Extract the (x, y) coordinate from the center of the cell holding the provided text.  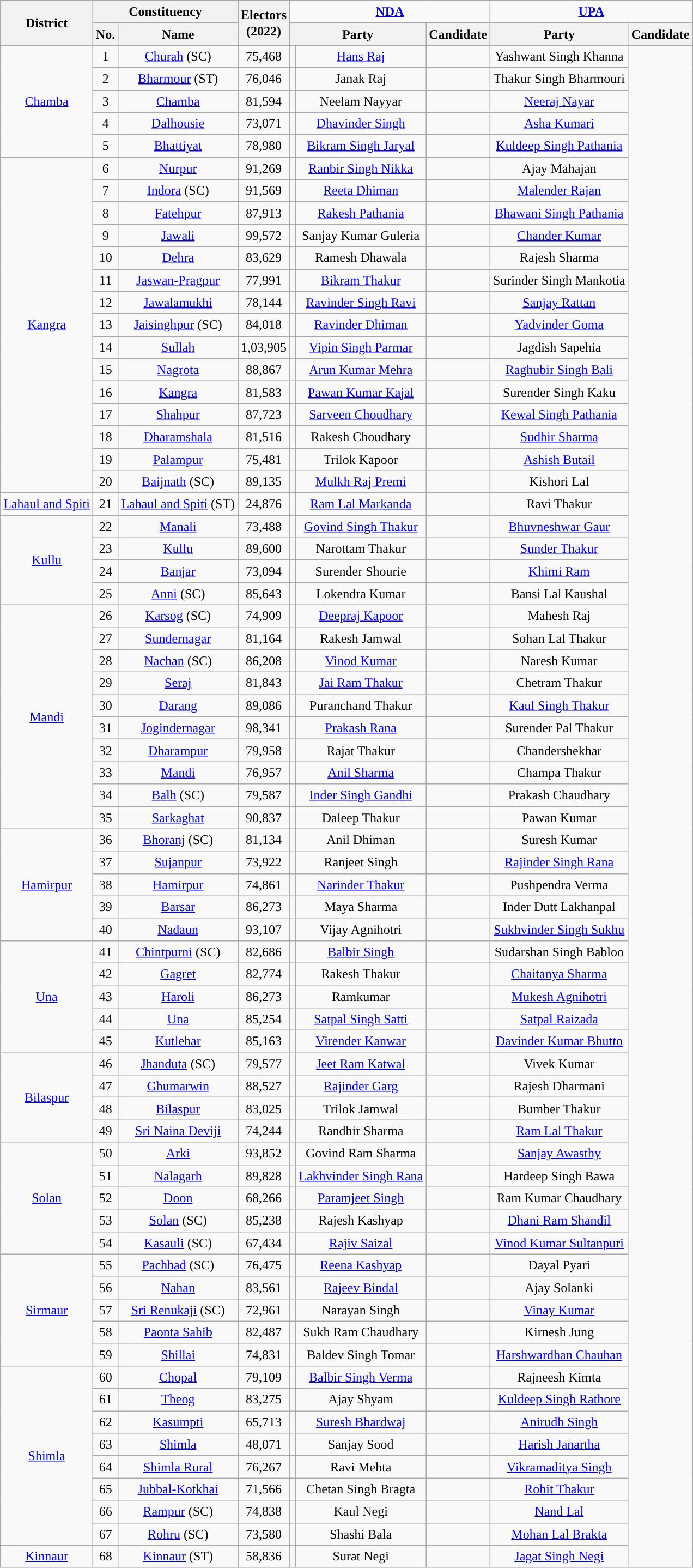
79,109 (264, 1377)
Kasumpti (178, 1422)
23 (105, 548)
Davinder Kumar Bhutto (559, 1041)
Rakesh Pathania (361, 213)
64 (105, 1467)
Rajiv Saizal (361, 1243)
5 (105, 146)
Nand Lal (559, 1511)
Pushpendra Verma (559, 884)
57 (105, 1310)
Surinder Singh Mankotia (559, 280)
Kinnaur (47, 1556)
Vivek Kumar (559, 1064)
76,267 (264, 1467)
Rajinder Garg (361, 1086)
Vipin Singh Parmar (361, 348)
Paonta Sahib (178, 1332)
63 (105, 1445)
Sudhir Sharma (559, 437)
Vinod Kumar (361, 661)
17 (105, 414)
Indora (SC) (178, 191)
Rajat Thakur (361, 750)
Prakash Chaudhary (559, 795)
Palampur (178, 459)
38 (105, 884)
Bhattiyat (178, 146)
Pachhad (SC) (178, 1265)
85,254 (264, 1020)
Sullah (178, 348)
Jhanduta (SC) (178, 1064)
24,876 (264, 504)
Ram Lal Thakur (559, 1131)
48,071 (264, 1445)
Kinnaur (ST) (178, 1556)
District (47, 23)
Vikramaditya Singh (559, 1467)
93,852 (264, 1154)
Sarkaghat (178, 818)
Bumber Thakur (559, 1109)
48 (105, 1109)
Bikram Singh Jaryal (361, 146)
62 (105, 1422)
Vinod Kumar Sultanpuri (559, 1243)
Chopal (178, 1377)
Kuldeep Singh Pathania (559, 146)
Surender Pal Thakur (559, 728)
Neelam Nayyar (361, 101)
87,723 (264, 414)
Dhani Ram Shandil (559, 1220)
Rakesh Jamwal (361, 638)
Solan (SC) (178, 1220)
Balbir Singh Verma (361, 1377)
37 (105, 863)
Kuldeep Singh Rathore (559, 1400)
Karsog (SC) (178, 616)
Jubbal-Kotkhai (178, 1489)
Chander Kumar (559, 236)
85,643 (264, 593)
65 (105, 1489)
Balh (SC) (178, 795)
Naresh Kumar (559, 661)
74,861 (264, 884)
43 (105, 997)
88,867 (264, 370)
Lakhvinder Singh Rana (361, 1175)
77,991 (264, 280)
Lahaul and Spiti (47, 504)
Bharmour (ST) (178, 79)
Anil Dhiman (361, 840)
1,03,905 (264, 348)
2 (105, 79)
Prakash Rana (361, 728)
Surender Shourie (361, 571)
81,134 (264, 840)
Raghubir Singh Bali (559, 370)
Dehra (178, 257)
75,481 (264, 459)
Sanjay Sood (361, 1445)
Rohru (SC) (178, 1534)
Hans Raj (361, 57)
81,583 (264, 393)
16 (105, 393)
Ajay Solanki (559, 1288)
Yadvinder Goma (559, 325)
Haroli (178, 997)
Narottam Thakur (361, 548)
9 (105, 236)
68 (105, 1556)
27 (105, 638)
22 (105, 527)
85,238 (264, 1220)
79,577 (264, 1064)
19 (105, 459)
83,629 (264, 257)
Churah (SC) (178, 57)
89,135 (264, 482)
Rajesh Kashyap (361, 1220)
Mohan Lal Brakta (559, 1534)
Daleep Thakur (361, 818)
Chaitanya Sharma (559, 974)
55 (105, 1265)
Ram Kumar Chaudhary (559, 1198)
83,561 (264, 1288)
Solan (47, 1198)
46 (105, 1064)
81,843 (264, 684)
Satpal Raizada (559, 1020)
Ramesh Dhawala (361, 257)
Jogindernagar (178, 728)
Khimi Ram (559, 571)
Sunder Thakur (559, 548)
85,163 (264, 1041)
66 (105, 1511)
Sanjay Rattan (559, 303)
Rajesh Dharmani (559, 1086)
Jagat Singh Negi (559, 1556)
40 (105, 929)
76,957 (264, 773)
NDA (390, 12)
26 (105, 616)
Anirudh Singh (559, 1422)
Suresh Kumar (559, 840)
Sukh Ram Chaudhary (361, 1332)
Sri Naina Deviji (178, 1131)
Ravinder Singh Ravi (361, 303)
Govind Ram Sharma (361, 1154)
Sri Renukaji (SC) (178, 1310)
Bansi Lal Kaushal (559, 593)
Narinder Thakur (361, 884)
Govind Singh Thakur (361, 527)
75,468 (264, 57)
Pawan Kumar Kajal (361, 393)
Ravinder Dhiman (361, 325)
33 (105, 773)
Ramkumar (361, 997)
Harish Janartha (559, 1445)
Sanjay Awasthy (559, 1154)
Chetram Thakur (559, 684)
54 (105, 1243)
74,838 (264, 1511)
74,909 (264, 616)
73,094 (264, 571)
73,488 (264, 527)
Dalhousie (178, 123)
36 (105, 840)
25 (105, 593)
78,144 (264, 303)
73,071 (264, 123)
71,566 (264, 1489)
89,828 (264, 1175)
1 (105, 57)
18 (105, 437)
82,686 (264, 952)
3 (105, 101)
39 (105, 907)
Neeraj Nayar (559, 101)
Ravi Thakur (559, 504)
Inder Singh Gandhi (361, 795)
Rampur (SC) (178, 1511)
Baijnath (SC) (178, 482)
Trilok Kapoor (361, 459)
10 (105, 257)
Jaisinghpur (SC) (178, 325)
83,275 (264, 1400)
49 (105, 1131)
Sundernagar (178, 638)
7 (105, 191)
Sirmaur (47, 1310)
Kirnesh Jung (559, 1332)
Jeet Ram Katwal (361, 1064)
67,434 (264, 1243)
Fatehpur (178, 213)
Suresh Bhardwaj (361, 1422)
98,341 (264, 728)
Sukhvinder Singh Sukhu (559, 929)
Ajay Mahajan (559, 168)
89,086 (264, 705)
UPA (591, 12)
12 (105, 303)
Rohit Thakur (559, 1489)
Dharamshala (178, 437)
Nahan (178, 1288)
Harshwardhan Chauhan (559, 1354)
72,961 (264, 1310)
Lokendra Kumar (361, 593)
32 (105, 750)
58 (105, 1332)
Ranjeet Singh (361, 863)
Rajneesh Kimta (559, 1377)
Jai Ram Thakur (361, 684)
81,594 (264, 101)
Sohan Lal Thakur (559, 638)
Lahaul and Spiti (ST) (178, 504)
53 (105, 1220)
41 (105, 952)
87,913 (264, 213)
Doon (178, 1198)
Kewal Singh Pathania (559, 414)
4 (105, 123)
79,958 (264, 750)
Baldev Singh Tomar (361, 1354)
Theog (178, 1400)
Sarveen Choudhary (361, 414)
82,774 (264, 974)
Kaul Singh Thakur (559, 705)
60 (105, 1377)
Malender Rajan (559, 191)
13 (105, 325)
58,836 (264, 1556)
Yashwant Singh Khanna (559, 57)
Bhoranj (SC) (178, 840)
Vinay Kumar (559, 1310)
91,569 (264, 191)
Jaswan-Pragpur (178, 280)
Nurpur (178, 168)
81,164 (264, 638)
Seraj (178, 684)
Mahesh Raj (559, 616)
6 (105, 168)
Bhuvneshwar Gaur (559, 527)
Sudarshan Singh Babloo (559, 952)
Puranchand Thakur (361, 705)
83,025 (264, 1109)
14 (105, 348)
47 (105, 1086)
Janak Raj (361, 79)
Virender Kanwar (361, 1041)
Ranbir Singh Nikka (361, 168)
90,837 (264, 818)
Barsar (178, 907)
15 (105, 370)
Kutlehar (178, 1041)
Reena Kashyap (361, 1265)
Kaul Negi (361, 1511)
Arun Kumar Mehra (361, 370)
Name (178, 34)
79,587 (264, 795)
84,018 (264, 325)
59 (105, 1354)
82,487 (264, 1332)
Ravi Mehta (361, 1467)
Dharampur (178, 750)
Satpal Singh Satti (361, 1020)
Jawali (178, 236)
Anni (SC) (178, 593)
50 (105, 1154)
Ghumarwin (178, 1086)
Manali (178, 527)
Vijay Agnihotri (361, 929)
Mukesh Agnihotri (559, 997)
Mulkh Raj Premi (361, 482)
65,713 (264, 1422)
Ashish Butail (559, 459)
Bikram Thakur (361, 280)
93,107 (264, 929)
Jagdish Sapehia (559, 348)
Balbir Singh (361, 952)
Narayan Singh (361, 1310)
8 (105, 213)
Maya Sharma (361, 907)
Sanjay Kumar Guleria (361, 236)
Chandershekhar (559, 750)
Inder Dutt Lakhanpal (559, 907)
Dayal Pyari (559, 1265)
88,527 (264, 1086)
35 (105, 818)
86,208 (264, 661)
21 (105, 504)
Dhavinder Singh (361, 123)
Rajinder Singh Rana (559, 863)
51 (105, 1175)
Anil Sharma (361, 773)
45 (105, 1041)
Constituency (165, 12)
Ajay Shyam (361, 1400)
76,046 (264, 79)
Thakur Singh Bharmouri (559, 79)
Reeta Dhiman (361, 191)
Electors(2022) (264, 23)
30 (105, 705)
91,269 (264, 168)
68,266 (264, 1198)
Bhawani Singh Pathania (559, 213)
No. (105, 34)
Nagrota (178, 370)
67 (105, 1534)
Pawan Kumar (559, 818)
Asha Kumari (559, 123)
Surender Singh Kaku (559, 393)
52 (105, 1198)
Kishori Lal (559, 482)
Nalagarh (178, 1175)
Darang (178, 705)
Trilok Jamwal (361, 1109)
78,980 (264, 146)
Shillai (178, 1354)
Kasauli (SC) (178, 1243)
Surat Negi (361, 1556)
Chintpurni (SC) (178, 952)
Sujanpur (178, 863)
Shahpur (178, 414)
74,831 (264, 1354)
74,244 (264, 1131)
42 (105, 974)
89,600 (264, 548)
Nachan (SC) (178, 661)
29 (105, 684)
73,580 (264, 1534)
99,572 (264, 236)
Nadaun (178, 929)
73,922 (264, 863)
28 (105, 661)
Paramjeet Singh (361, 1198)
Hardeep Singh Bawa (559, 1175)
56 (105, 1288)
Rakesh Thakur (361, 974)
61 (105, 1400)
11 (105, 280)
Gagret (178, 974)
Ram Lal Markanda (361, 504)
31 (105, 728)
Champa Thakur (559, 773)
Rajeev Bindal (361, 1288)
Chetan Singh Bragta (361, 1489)
81,516 (264, 437)
76,475 (264, 1265)
Rakesh Choudhary (361, 437)
Shimla Rural (178, 1467)
44 (105, 1020)
24 (105, 571)
Jawalamukhi (178, 303)
Rajesh Sharma (559, 257)
20 (105, 482)
Banjar (178, 571)
Arki (178, 1154)
Shashi Bala (361, 1534)
Randhir Sharma (361, 1131)
Deepraj Kapoor (361, 616)
34 (105, 795)
